Search for the cell housing the specified text and yield its [x, y] center coordinate. 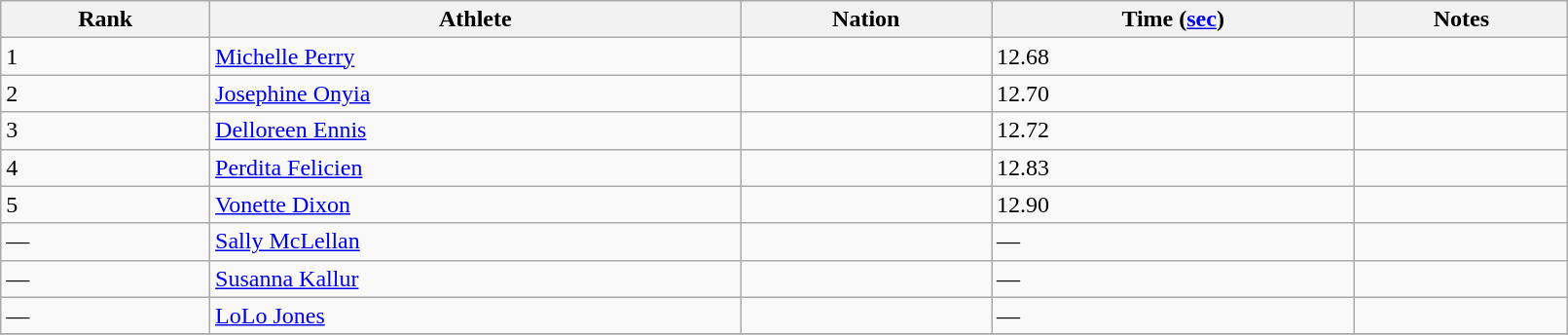
12.90 [1172, 205]
Sally McLellan [475, 242]
4 [105, 167]
12.68 [1172, 56]
LoLo Jones [475, 316]
Rank [105, 19]
Nation [866, 19]
2 [105, 93]
Josephine Onyia [475, 93]
12.83 [1172, 167]
5 [105, 205]
3 [105, 130]
12.70 [1172, 93]
Vonette Dixon [475, 205]
Michelle Perry [475, 56]
1 [105, 56]
Perdita Felicien [475, 167]
Notes [1462, 19]
Delloreen Ennis [475, 130]
Time (sec) [1172, 19]
12.72 [1172, 130]
Susanna Kallur [475, 279]
Athlete [475, 19]
